From the cell containing the given text, extract its center point as [x, y] coordinate. 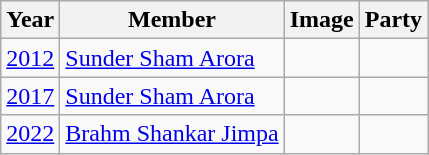
Member [172, 20]
Brahm Shankar Jimpa [172, 134]
Image [322, 20]
Year [30, 20]
2012 [30, 58]
2017 [30, 96]
Party [393, 20]
2022 [30, 134]
